Find where the given text appears and provide that cell's center as (X, Y) coordinate. 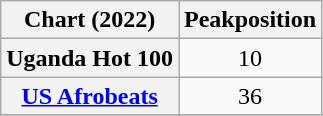
US Afrobeats (90, 96)
Uganda Hot 100 (90, 58)
10 (250, 58)
36 (250, 96)
Peakposition (250, 20)
Chart (2022) (90, 20)
